Extract the (x, y) coordinate from the center of the cell holding the provided text.  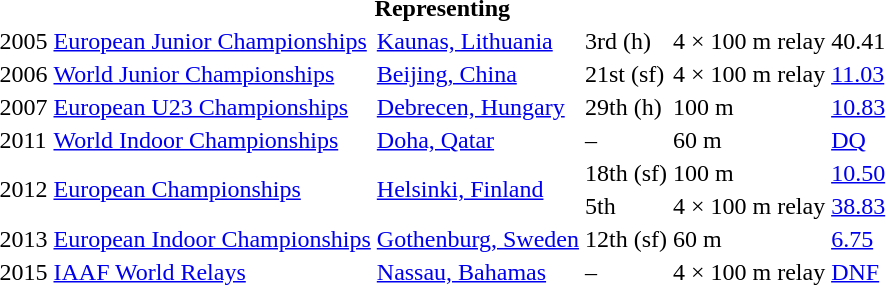
Debrecen, Hungary (478, 107)
21st (sf) (626, 74)
5th (626, 206)
12th (sf) (626, 239)
European U23 Championships (212, 107)
18th (sf) (626, 173)
World Junior Championships (212, 74)
European Championships (212, 190)
Kaunas, Lithuania (478, 41)
3rd (h) (626, 41)
– (626, 140)
World Indoor Championships (212, 140)
Doha, Qatar (478, 140)
European Junior Championships (212, 41)
29th (h) (626, 107)
Beijing, China (478, 74)
European Indoor Championships (212, 239)
Gothenburg, Sweden (478, 239)
Helsinki, Finland (478, 190)
